Return (X, Y) of the center of cell containing provided text 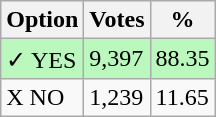
Option (42, 20)
9,397 (117, 59)
✓ YES (42, 59)
% (182, 20)
X NO (42, 97)
Votes (117, 20)
1,239 (117, 97)
88.35 (182, 59)
11.65 (182, 97)
